Pinpoint the cell where the given text exists, returning its (X, Y) midpoint coordinate. 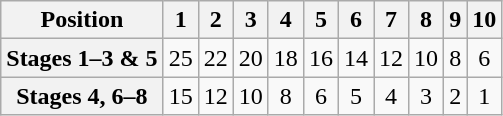
22 (216, 58)
14 (356, 58)
20 (250, 58)
16 (320, 58)
15 (180, 96)
7 (392, 20)
9 (456, 20)
18 (286, 58)
25 (180, 58)
Position (82, 20)
Stages 4, 6–8 (82, 96)
Stages 1–3 & 5 (82, 58)
